Output the (X, Y) coordinate of the center of the cell containing the given text.  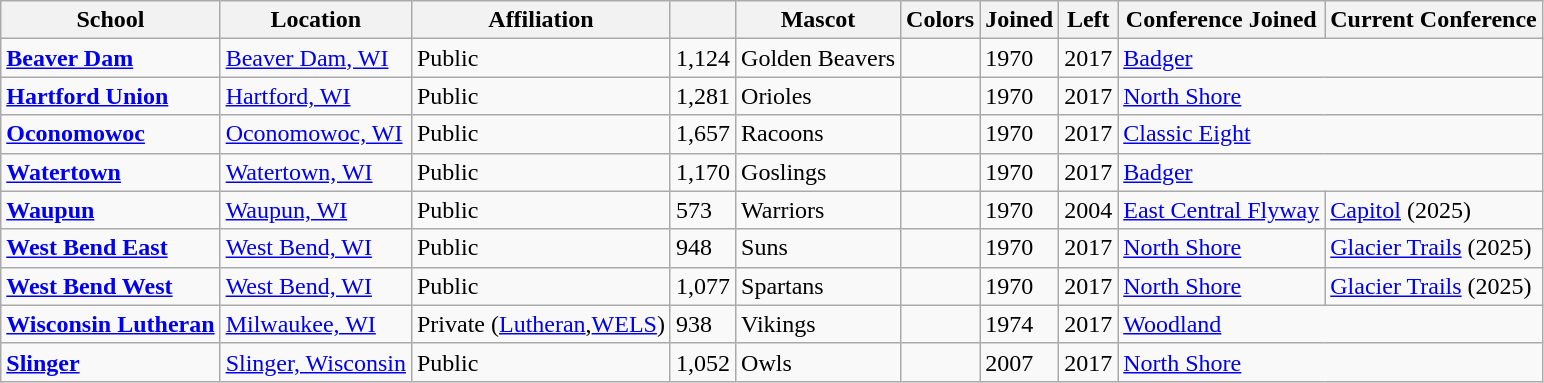
Slinger, Wisconsin (316, 362)
1,077 (702, 286)
Current Conference (1434, 20)
1974 (1020, 324)
West Bend West (110, 286)
1,281 (702, 96)
Watertown (110, 172)
Beaver Dam (110, 58)
1,170 (702, 172)
1,052 (702, 362)
Watertown, WI (316, 172)
Owls (818, 362)
Affiliation (540, 20)
Colors (940, 20)
938 (702, 324)
Capitol (2025) (1434, 210)
Wisconsin Lutheran (110, 324)
948 (702, 248)
West Bend East (110, 248)
Spartans (818, 286)
Hartford Union (110, 96)
Waupun (110, 210)
1,657 (702, 134)
Orioles (818, 96)
2004 (1088, 210)
1,124 (702, 58)
Beaver Dam, WI (316, 58)
Racoons (818, 134)
2007 (1020, 362)
Suns (818, 248)
Golden Beavers (818, 58)
Private (Lutheran,WELS) (540, 324)
Joined (1020, 20)
Goslings (818, 172)
School (110, 20)
Classic Eight (1330, 134)
Vikings (818, 324)
Warriors (818, 210)
Hartford, WI (316, 96)
Oconomowoc (110, 134)
Location (316, 20)
Milwaukee, WI (316, 324)
Woodland (1330, 324)
Oconomowoc, WI (316, 134)
Waupun, WI (316, 210)
Slinger (110, 362)
Mascot (818, 20)
573 (702, 210)
Left (1088, 20)
East Central Flyway (1222, 210)
Conference Joined (1222, 20)
